Pinpoint the cell where the given text exists, returning its [X, Y] midpoint coordinate. 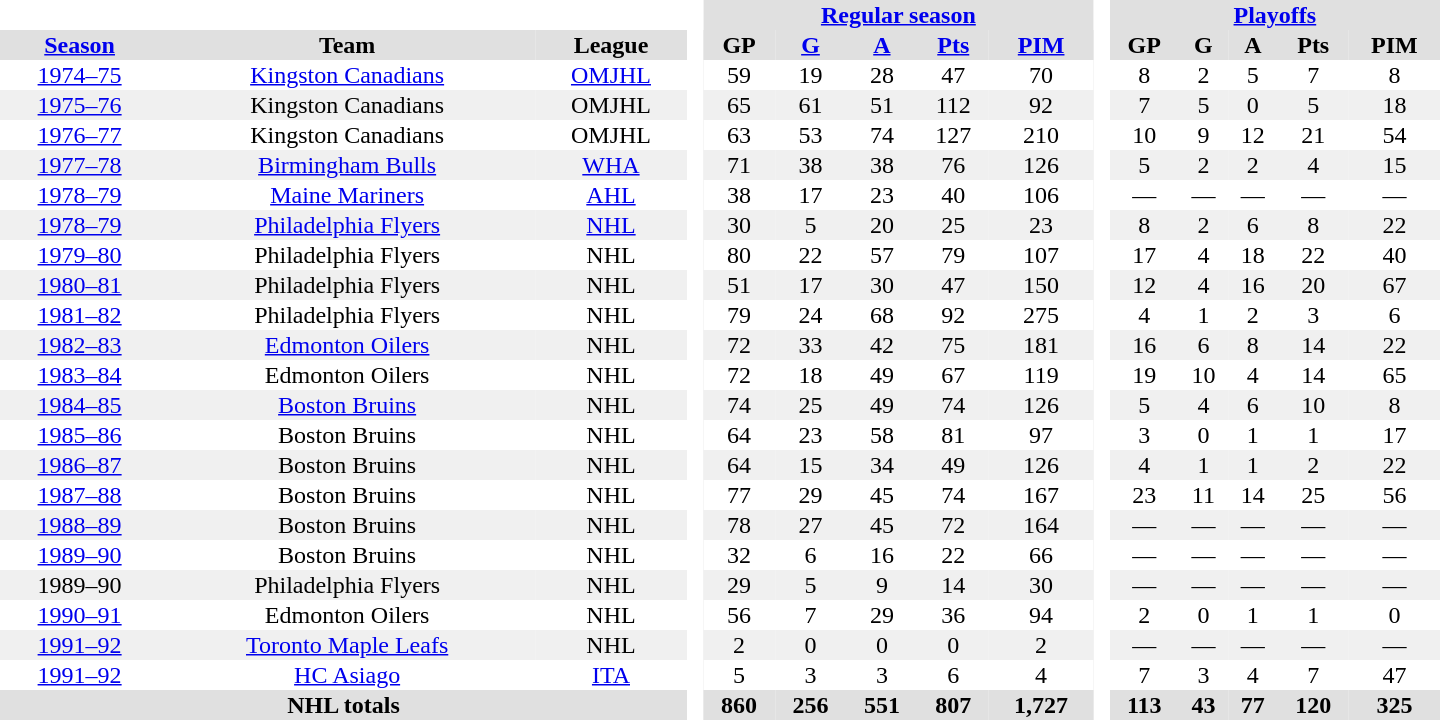
68 [882, 315]
1979–80 [80, 255]
Team [347, 45]
Maine Mariners [347, 195]
1987–88 [80, 495]
57 [882, 255]
275 [1041, 315]
Birmingham Bulls [347, 165]
54 [1394, 135]
66 [1041, 555]
81 [954, 435]
78 [738, 525]
53 [810, 135]
164 [1041, 525]
NHL totals [344, 705]
27 [810, 525]
150 [1041, 285]
Regular season [898, 15]
80 [738, 255]
112 [954, 105]
1980–81 [80, 285]
21 [1314, 135]
24 [810, 315]
36 [954, 615]
1981–82 [80, 315]
Toronto Maple Leafs [347, 645]
71 [738, 165]
119 [1041, 375]
1,727 [1041, 705]
WHA [611, 165]
11 [1204, 495]
1984–85 [80, 405]
Playoffs [1275, 15]
42 [882, 345]
58 [882, 435]
43 [1204, 705]
76 [954, 165]
181 [1041, 345]
Season [80, 45]
113 [1144, 705]
807 [954, 705]
1986–87 [80, 465]
34 [882, 465]
59 [738, 75]
28 [882, 75]
120 [1314, 705]
1983–84 [80, 375]
256 [810, 705]
1977–78 [80, 165]
32 [738, 555]
1982–83 [80, 345]
33 [810, 345]
325 [1394, 705]
1985–86 [80, 435]
94 [1041, 615]
551 [882, 705]
127 [954, 135]
63 [738, 135]
97 [1041, 435]
70 [1041, 75]
1976–77 [80, 135]
ITA [611, 675]
League [611, 45]
1974–75 [80, 75]
1990–91 [80, 615]
1988–89 [80, 525]
AHL [611, 195]
860 [738, 705]
210 [1041, 135]
75 [954, 345]
167 [1041, 495]
107 [1041, 255]
61 [810, 105]
HC Asiago [347, 675]
1975–76 [80, 105]
106 [1041, 195]
